For the text-containing cell, return its midpoint in [x, y] coordinate format. 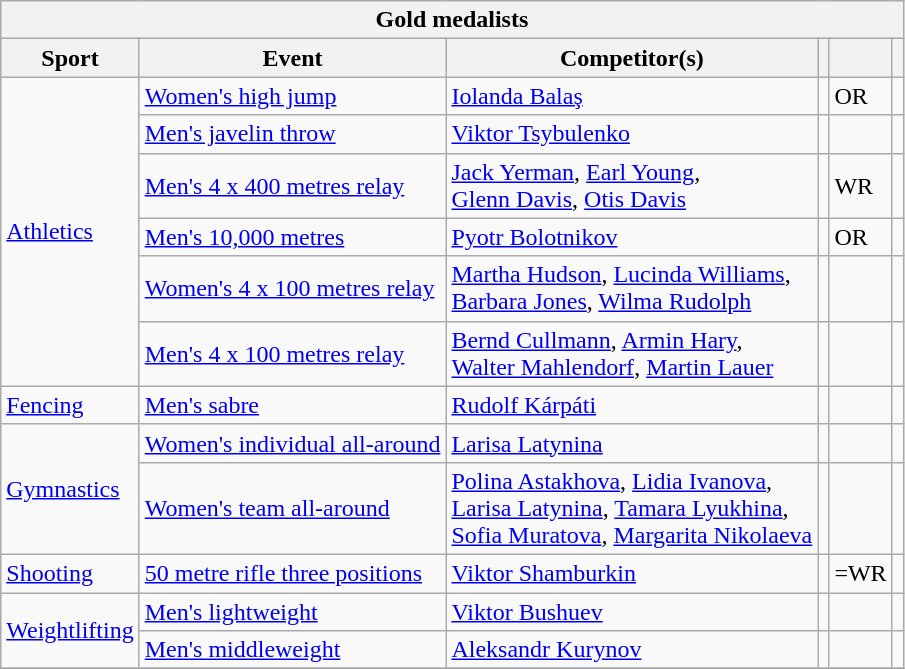
Iolanda Balaş [632, 96]
Men's 4 x 400 metres relay [292, 186]
Viktor Bushuev [632, 611]
Rudolf Kárpáti [632, 405]
Women's 4 x 100 metres relay [292, 288]
Sport [70, 58]
Women's high jump [292, 96]
Gold medalists [452, 20]
Viktor Tsybulenko [632, 134]
Aleksandr Kurynov [632, 650]
WR [860, 186]
Men's javelin throw [292, 134]
Viktor Shamburkin [632, 573]
Martha Hudson, Lucinda Williams, Barbara Jones, Wilma Rudolph [632, 288]
Men's 10,000 metres [292, 237]
Women's team all-around [292, 508]
Men's 4 x 100 metres relay [292, 354]
Men's lightweight [292, 611]
50 metre rifle three positions [292, 573]
Shooting [70, 573]
Pyotr Bolotnikov [632, 237]
Gymnastics [70, 489]
Bernd Cullmann, Armin Hary, Walter Mahlendorf, Martin Lauer [632, 354]
Competitor(s) [632, 58]
Men's sabre [292, 405]
Polina Astakhova, Lidia Ivanova, Larisa Latynina, Tamara Lyukhina, Sofia Muratova, Margarita Nikolaeva [632, 508]
=WR [860, 573]
Fencing [70, 405]
Event [292, 58]
Jack Yerman, Earl Young, Glenn Davis, Otis Davis [632, 186]
Men's middleweight [292, 650]
Larisa Latynina [632, 443]
Athletics [70, 232]
Weightlifting [70, 630]
Women's individual all-around [292, 443]
